Find where the given text appears and provide that cell's center as (X, Y) coordinate. 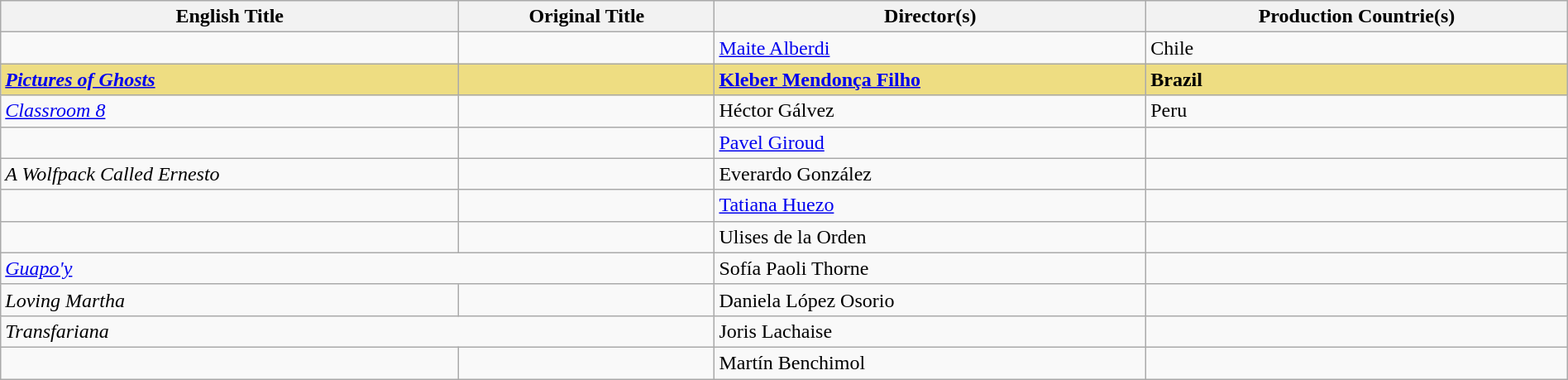
Tatiana Huezo (930, 205)
Joris Lachaise (930, 331)
Kleber Mendonça Filho (930, 79)
English Title (230, 17)
Transfariana (357, 331)
Ulises de la Orden (930, 237)
Sofía Paoli Thorne (930, 268)
Director(s) (930, 17)
Production Countrie(s) (1357, 17)
Classroom 8 (230, 111)
A Wolfpack Called Ernesto (230, 174)
Pavel Giroud (930, 142)
Chile (1357, 48)
Brazil (1357, 79)
Martín Benchimol (930, 363)
Héctor Gálvez (930, 111)
Original Title (587, 17)
Loving Martha (230, 300)
Maite Alberdi (930, 48)
Everardo González (930, 174)
Daniela López Osorio (930, 300)
Guapo'y (357, 268)
Peru (1357, 111)
Pictures of Ghosts (230, 79)
